Search for the cell housing the specified text and yield its [x, y] center coordinate. 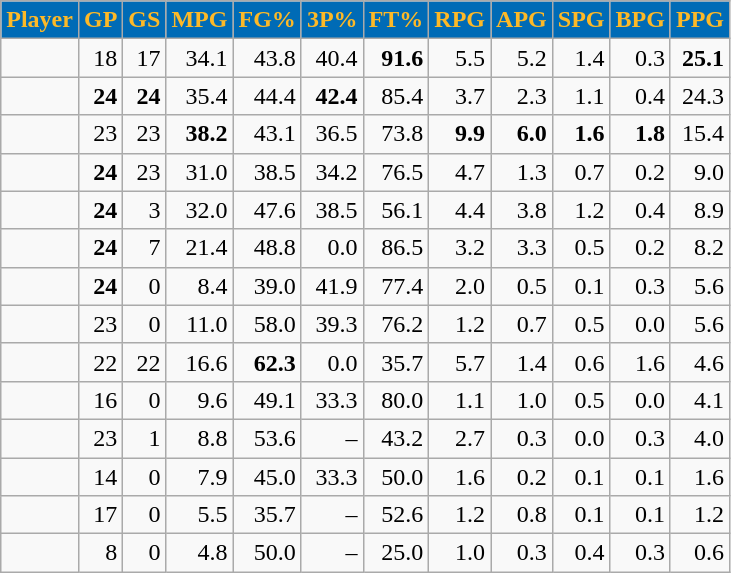
8.8 [200, 438]
41.9 [332, 286]
91.6 [396, 58]
3.3 [522, 248]
25.0 [396, 553]
2.3 [522, 96]
43.1 [267, 134]
5.7 [460, 362]
RPG [460, 20]
34.1 [200, 58]
73.8 [396, 134]
11.0 [200, 324]
76.5 [396, 172]
53.6 [267, 438]
43.2 [396, 438]
15.4 [700, 134]
48.8 [267, 248]
77.4 [396, 286]
36.5 [332, 134]
8.9 [700, 210]
80.0 [396, 400]
56.1 [396, 210]
24.3 [700, 96]
2.0 [460, 286]
47.6 [267, 210]
14 [100, 477]
3.7 [460, 96]
21.4 [200, 248]
86.5 [396, 248]
3.8 [522, 210]
4.4 [460, 210]
FG% [267, 20]
85.4 [396, 96]
0.8 [522, 515]
49.1 [267, 400]
42.4 [332, 96]
44.4 [267, 96]
4.8 [200, 553]
39.3 [332, 324]
35.4 [200, 96]
FT% [396, 20]
18 [100, 58]
4.0 [700, 438]
PPG [700, 20]
34.2 [332, 172]
40.4 [332, 58]
16 [100, 400]
8.4 [200, 286]
7 [144, 248]
45.0 [267, 477]
SPG [581, 20]
MPG [200, 20]
43.8 [267, 58]
1.3 [522, 172]
39.0 [267, 286]
3.2 [460, 248]
62.3 [267, 362]
8.2 [700, 248]
3P% [332, 20]
25.1 [700, 58]
2.7 [460, 438]
32.0 [200, 210]
8 [100, 553]
38.2 [200, 134]
52.6 [396, 515]
16.6 [200, 362]
7.9 [200, 477]
1.8 [640, 134]
BPG [640, 20]
1 [144, 438]
9.9 [460, 134]
Player [40, 20]
APG [522, 20]
58.0 [267, 324]
4.7 [460, 172]
GP [100, 20]
5.2 [522, 58]
4.1 [700, 400]
4.6 [700, 362]
9.0 [700, 172]
9.6 [200, 400]
31.0 [200, 172]
3 [144, 210]
GS [144, 20]
76.2 [396, 324]
6.0 [522, 134]
